For the text-containing cell, return its midpoint in [x, y] coordinate format. 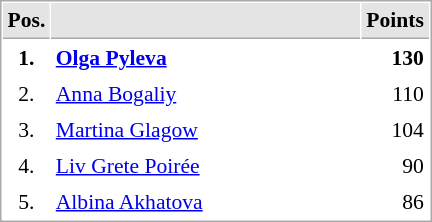
Olga Pyleva [206, 57]
Martina Glagow [206, 129]
110 [396, 93]
1. [26, 57]
3. [26, 129]
2. [26, 93]
90 [396, 165]
Pos. [26, 21]
Points [396, 21]
86 [396, 201]
Anna Bogaliy [206, 93]
5. [26, 201]
Albina Akhatova [206, 201]
4. [26, 165]
104 [396, 129]
130 [396, 57]
Liv Grete Poirée [206, 165]
